Locate the cell with the specified text and output its [X, Y] center coordinate. 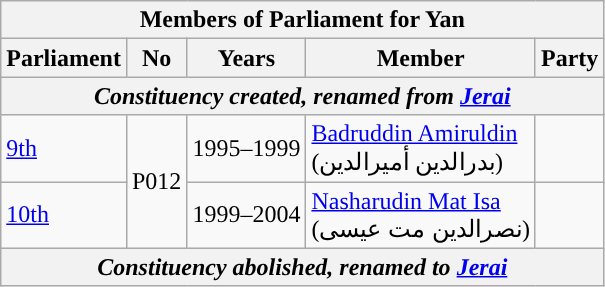
Nasharudin Mat Isa (نصرالدين مت عيسى) [421, 216]
Party [569, 58]
1995–1999 [246, 148]
1999–2004 [246, 216]
Members of Parliament for Yan [302, 20]
P012 [156, 182]
Years [246, 58]
No [156, 58]
9th [64, 148]
Constituency created, renamed from Jerai [302, 96]
10th [64, 216]
Parliament [64, 58]
Badruddin Amiruldin (بدرالدين أميرالدين) [421, 148]
Constituency abolished, renamed to Jerai [302, 267]
Member [421, 58]
